Capture the cell that displays the provided text and extract its (X, Y) central coordinate. 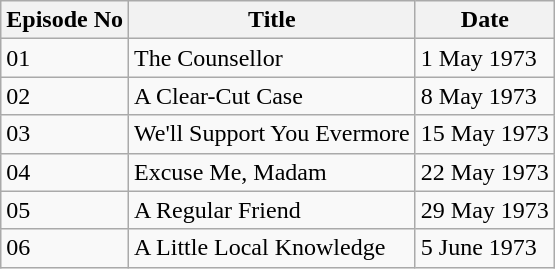
01 (65, 58)
05 (65, 210)
Date (484, 20)
06 (65, 248)
We'll Support You Evermore (272, 134)
15 May 1973 (484, 134)
A Regular Friend (272, 210)
29 May 1973 (484, 210)
8 May 1973 (484, 96)
04 (65, 172)
A Little Local Knowledge (272, 248)
03 (65, 134)
A Clear-Cut Case (272, 96)
Title (272, 20)
22 May 1973 (484, 172)
1 May 1973 (484, 58)
5 June 1973 (484, 248)
The Counsellor (272, 58)
02 (65, 96)
Excuse Me, Madam (272, 172)
Episode No (65, 20)
